Capture the cell that displays the provided text and extract its [x, y] central coordinate. 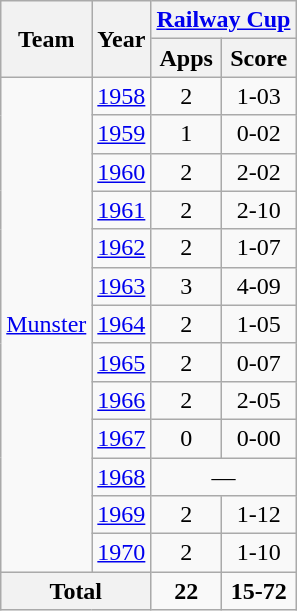
1961 [122, 210]
Score [258, 58]
1-07 [258, 248]
Munster [46, 324]
1969 [122, 515]
2-02 [258, 172]
0-07 [258, 362]
1968 [122, 477]
0 [186, 438]
1966 [122, 400]
Railway Cup [224, 20]
1964 [122, 324]
1960 [122, 172]
0-02 [258, 134]
1965 [122, 362]
1-03 [258, 96]
22 [186, 591]
— [224, 477]
4-09 [258, 286]
1 [186, 134]
1963 [122, 286]
2-10 [258, 210]
Team [46, 39]
3 [186, 286]
1970 [122, 553]
1-05 [258, 324]
0-00 [258, 438]
1959 [122, 134]
Total [76, 591]
Year [122, 39]
2-05 [258, 400]
15-72 [258, 591]
1-12 [258, 515]
1967 [122, 438]
1-10 [258, 553]
1958 [122, 96]
1962 [122, 248]
Apps [186, 58]
